Search for the cell housing the specified text and yield its [X, Y] center coordinate. 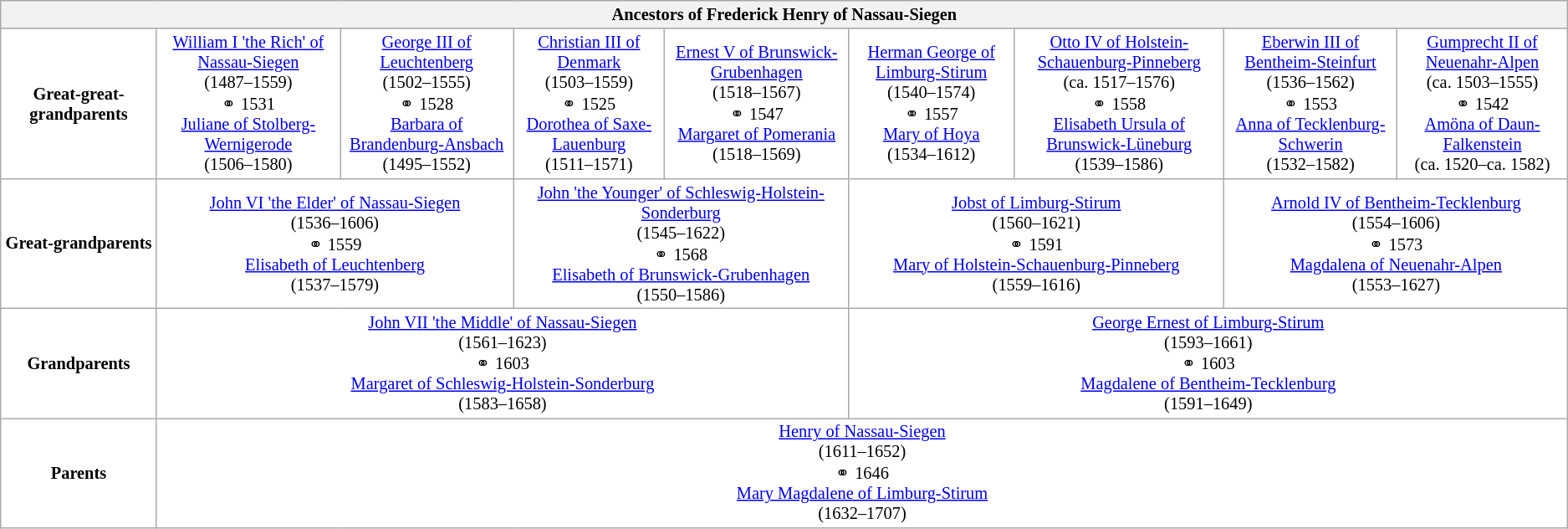
Ernest V of Brunswick-Grubenhagen(1518–1567)⚭ 1547Margaret of Pomerania(1518–1569) [757, 104]
Jobst of Limburg-Stirum(1560–1621)⚭ 1591Mary of Holstein-Schauenburg-Pinneberg(1559–1616) [1037, 243]
William I 'the Rich' of Nassau-Siegen(1487–1559)⚭ 1531Juliane of Stolberg-Wernigerode(1506–1580) [248, 104]
George Ernest of Limburg-Stirum(1593–1661)⚭ 1603Magdalene of Bentheim-Tecklenburg(1591–1649) [1208, 363]
Henry of Nassau-Siegen(1611–1652)⚭ 1646Mary Magdalene of Limburg-Stirum(1632–1707) [862, 472]
Grandparents [79, 363]
Gumprecht II of Neuenahr-Alpen(ca. 1503–1555)⚭ 1542Amöna of Daun-Falkenstein(ca. 1520–ca. 1582) [1482, 104]
Christian III of Denmark(1503–1559)⚭ 1525Dorothea of Saxe-Lauenburg(1511–1571) [589, 104]
Great-great-grandparents [79, 104]
Ancestors of Frederick Henry of Nassau-Siegen [784, 14]
Herman George of Limburg-Stirum(1540–1574)⚭ 1557Mary of Hoya(1534–1612) [932, 104]
George III of Leuchtenberg(1502–1555)⚭ 1528Barbara of Brandenburg-Ansbach(1495–1552) [426, 104]
Parents [79, 472]
Great-grandparents [79, 243]
Arnold IV of Bentheim-Tecklenburg(1554–1606)⚭ 1573Magdalena of Neuenahr-Alpen(1553–1627) [1397, 243]
John VI 'the Elder' of Nassau-Siegen(1536–1606)⚭ 1559Elisabeth of Leuchtenberg(1537–1579) [335, 243]
Eberwin III of Bentheim-Steinfurt(1536–1562)⚭ 1553Anna of Tecklenburg-Schwerin(1532–1582) [1310, 104]
Otto IV of Holstein-Schauenburg-Pinneberg(ca. 1517–1576)⚭ 1558Elisabeth Ursula of Brunswick-Lüneburg(1539–1586) [1119, 104]
John VII 'the Middle' of Nassau-Siegen(1561–1623)⚭ 1603Margaret of Schleswig-Holstein-Sonderburg(1583–1658) [503, 363]
John 'the Younger' of Schleswig-Holstein-Sonderburg(1545–1622)⚭ 1568Elisabeth of Brunswick-Grubenhagen(1550–1586) [681, 243]
